Search for the cell housing the specified text and yield its [x, y] center coordinate. 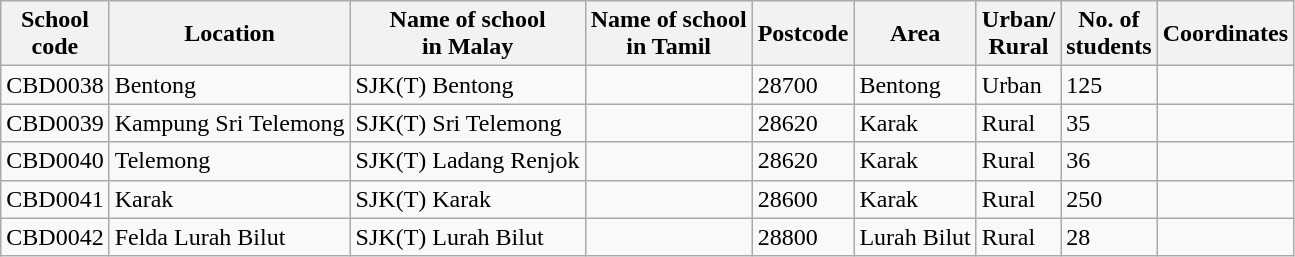
28 [1109, 237]
Felda Lurah Bilut [230, 237]
Kampung Sri Telemong [230, 123]
Location [230, 34]
SJK(T) Ladang Renjok [468, 161]
Urban/Rural [1018, 34]
Postcode [803, 34]
CBD0041 [55, 199]
Area [915, 34]
Coordinates [1225, 34]
CBD0042 [55, 237]
CBD0040 [55, 161]
No. ofstudents [1109, 34]
28800 [803, 237]
Telemong [230, 161]
Urban [1018, 85]
36 [1109, 161]
28600 [803, 199]
Name of schoolin Tamil [668, 34]
CBD0039 [55, 123]
250 [1109, 199]
28700 [803, 85]
Lurah Bilut [915, 237]
Name of schoolin Malay [468, 34]
CBD0038 [55, 85]
35 [1109, 123]
SJK(T) Karak [468, 199]
Schoolcode [55, 34]
SJK(T) Bentong [468, 85]
SJK(T) Lurah Bilut [468, 237]
125 [1109, 85]
SJK(T) Sri Telemong [468, 123]
